Extract the (X, Y) coordinate from the center of the cell holding the provided text.  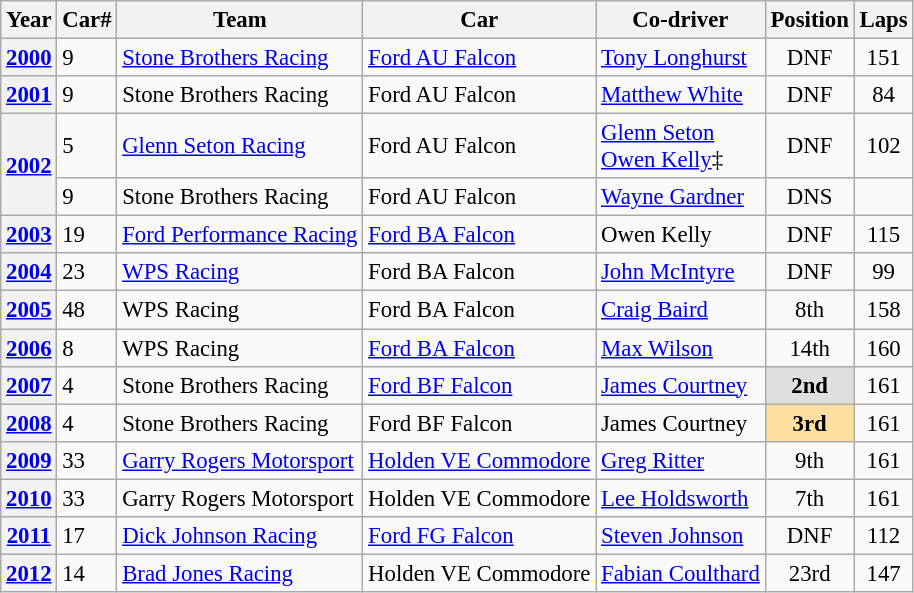
Team (240, 20)
48 (87, 310)
DNS (810, 197)
2008 (29, 423)
2001 (29, 95)
2010 (29, 498)
John McIntyre (680, 273)
3rd (810, 423)
Position (810, 20)
7th (810, 498)
2002 (29, 165)
Owen Kelly (680, 235)
2009 (29, 460)
23 (87, 273)
14th (810, 348)
Steven Johnson (680, 536)
14 (87, 573)
Craig Baird (680, 310)
Ford Performance Racing (240, 235)
9th (810, 460)
2003 (29, 235)
151 (884, 58)
102 (884, 146)
5 (87, 146)
Matthew White (680, 95)
Car# (87, 20)
2006 (29, 348)
2007 (29, 385)
2012 (29, 573)
2011 (29, 536)
Lee Holdsworth (680, 498)
Brad Jones Racing (240, 573)
Co-driver (680, 20)
Glenn Seton Owen Kelly‡ (680, 146)
Greg Ritter (680, 460)
Ford FG Falcon (480, 536)
Fabian Coulthard (680, 573)
8 (87, 348)
160 (884, 348)
Laps (884, 20)
2004 (29, 273)
Year (29, 20)
23rd (810, 573)
158 (884, 310)
Glenn Seton Racing (240, 146)
2005 (29, 310)
99 (884, 273)
17 (87, 536)
19 (87, 235)
2000 (29, 58)
Max Wilson (680, 348)
2nd (810, 385)
Tony Longhurst (680, 58)
Wayne Gardner (680, 197)
Car (480, 20)
115 (884, 235)
8th (810, 310)
84 (884, 95)
Dick Johnson Racing (240, 536)
147 (884, 573)
112 (884, 536)
